Find where the given text appears and provide that cell's center as (X, Y) coordinate. 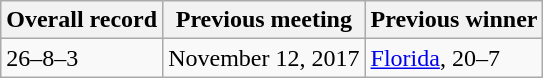
November 12, 2017 (264, 58)
Previous winner (454, 20)
Previous meeting (264, 20)
26–8–3 (82, 58)
Florida, 20–7 (454, 58)
Overall record (82, 20)
